Capture the cell that displays the provided text and extract its [X, Y] central coordinate. 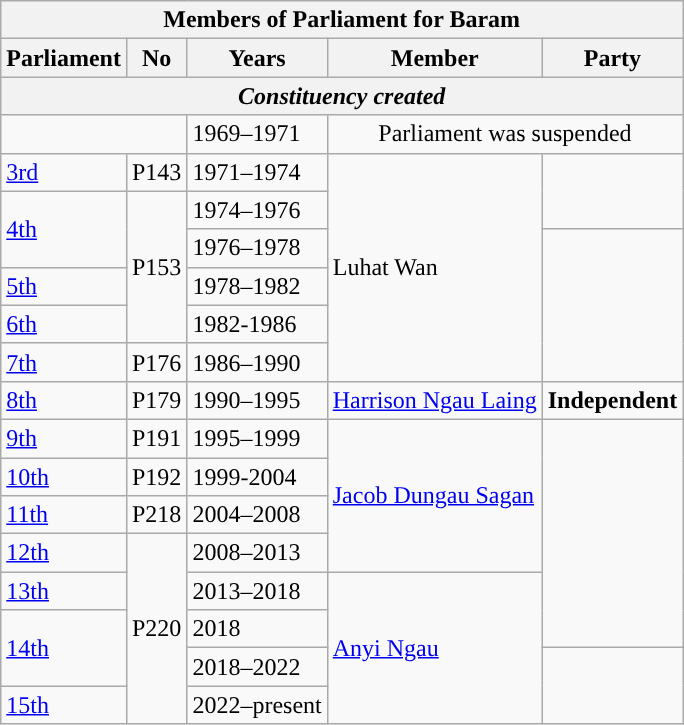
15th [64, 705]
P179 [156, 400]
1986–1990 [257, 362]
2022–present [257, 705]
P143 [156, 172]
7th [64, 362]
Parliament [64, 58]
No [156, 58]
3rd [64, 172]
5th [64, 286]
9th [64, 438]
2004–2008 [257, 515]
P176 [156, 362]
4th [64, 229]
P218 [156, 515]
11th [64, 515]
Parliament was suspended [504, 134]
1999-2004 [257, 477]
1969–1971 [257, 134]
Constituency created [342, 96]
Members of Parliament for Baram [342, 20]
1995–1999 [257, 438]
1982-1986 [257, 324]
1976–1978 [257, 248]
14th [64, 648]
Member [434, 58]
10th [64, 477]
Luhat Wan [434, 267]
1971–1974 [257, 172]
12th [64, 553]
P192 [156, 477]
13th [64, 591]
Harrison Ngau Laing [434, 400]
2008–2013 [257, 553]
Party [612, 58]
Jacob Dungau Sagan [434, 495]
P153 [156, 267]
1990–1995 [257, 400]
P220 [156, 629]
P191 [156, 438]
Years [257, 58]
Anyi Ngau [434, 648]
8th [64, 400]
Independent [612, 400]
1974–1976 [257, 210]
2013–2018 [257, 591]
2018–2022 [257, 667]
2018 [257, 629]
1978–1982 [257, 286]
6th [64, 324]
